Find where the given text appears and provide that cell's center as (X, Y) coordinate. 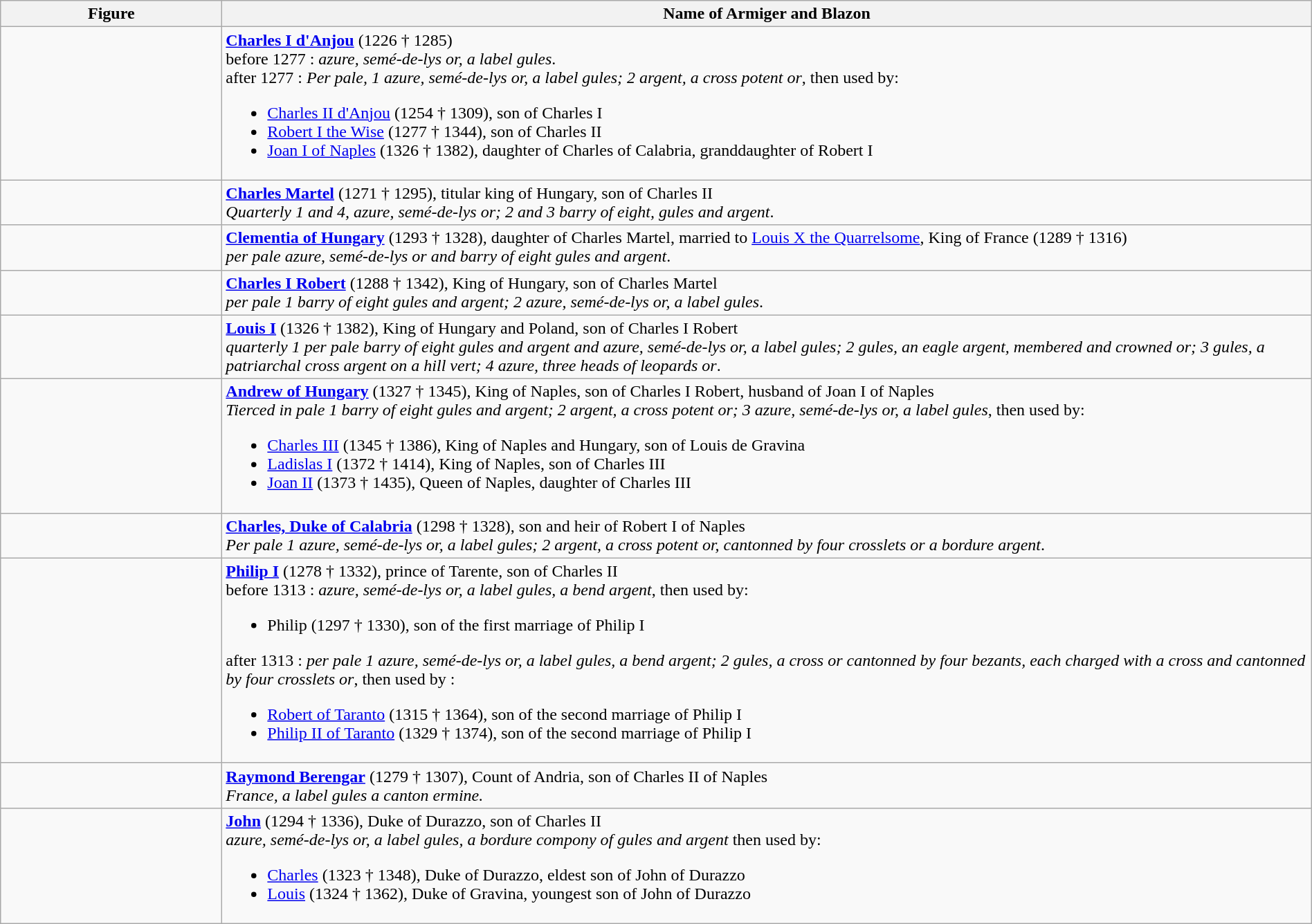
Figure (111, 14)
Raymond Berengar (1279 † 1307), Count of Andria, son of Charles II of NaplesFrance, a label gules a canton ermine. (767, 785)
Name of Armiger and Blazon (767, 14)
